For the text-containing cell, return its midpoint in (X, Y) coordinate format. 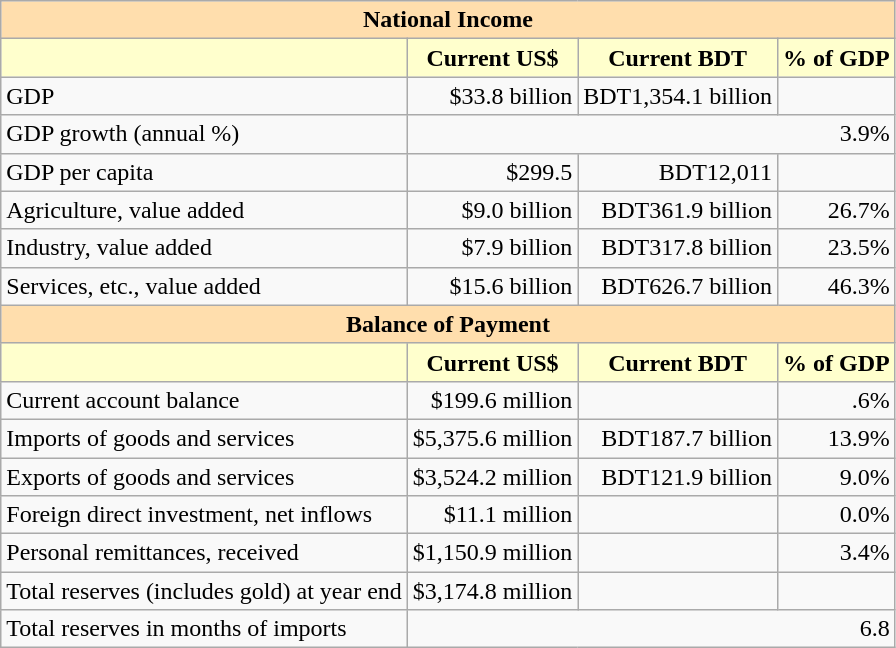
.6% (836, 400)
$33.8 billion (492, 96)
$3,174.8 million (492, 591)
GDP growth (annual %) (204, 134)
Foreign direct investment, net inflows (204, 515)
13.9% (836, 438)
3.9% (651, 134)
$3,524.2 million (492, 477)
BDT626.7 billion (678, 286)
Current account balance (204, 400)
GDP per capita (204, 172)
Agriculture, value added (204, 210)
23.5% (836, 248)
9.0% (836, 477)
Industry, value added (204, 248)
Balance of Payment (448, 324)
$199.6 million (492, 400)
$7.9 billion (492, 248)
BDT187.7 billion (678, 438)
26.7% (836, 210)
Imports of goods and services (204, 438)
3.4% (836, 553)
$11.1 million (492, 515)
Personal remittances, received (204, 553)
Services, etc., value added (204, 286)
$15.6 billion (492, 286)
46.3% (836, 286)
Total reserves in months of imports (204, 629)
National Income (448, 20)
0.0% (836, 515)
BDT317.8 billion (678, 248)
$1,150.9 million (492, 553)
6.8 (651, 629)
BDT121.9 billion (678, 477)
$5,375.6 million (492, 438)
GDP (204, 96)
Total reserves (includes gold) at year end (204, 591)
Exports of goods and services (204, 477)
BDT361.9 billion (678, 210)
$299.5 (492, 172)
$9.0 billion (492, 210)
BDT12,011 (678, 172)
BDT1,354.1 billion (678, 96)
